Capture the cell that displays the provided text and extract its [x, y] central coordinate. 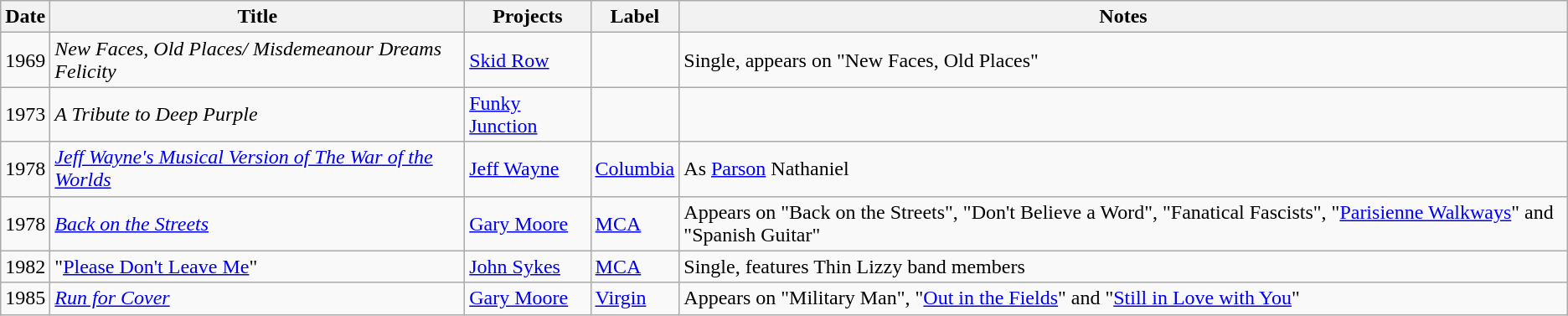
Appears on "Back on the Streets", "Don't Believe a Word", "Fanatical Fascists", "Parisienne Walkways" and "Spanish Guitar" [1123, 223]
Single, features Thin Lizzy band members [1123, 267]
Single, appears on "New Faces, Old Places" [1123, 60]
Skid Row [528, 60]
As Parson Nathaniel [1123, 169]
1973 [25, 114]
Back on the Streets [258, 223]
"Please Don't Leave Me" [258, 267]
Jeff Wayne [528, 169]
New Faces, Old Places/ Misdemeanour Dreams Felicity [258, 60]
Run for Cover [258, 298]
Title [258, 17]
John Sykes [528, 267]
Label [635, 17]
Projects [528, 17]
1985 [25, 298]
Date [25, 17]
1982 [25, 267]
Appears on "Military Man", "Out in the Fields" and "Still in Love with You" [1123, 298]
Jeff Wayne's Musical Version of The War of the Worlds [258, 169]
Columbia [635, 169]
1969 [25, 60]
Funky Junction [528, 114]
Virgin [635, 298]
A Tribute to Deep Purple [258, 114]
Notes [1123, 17]
